Output the [X, Y] coordinate of the center of the cell containing the given text.  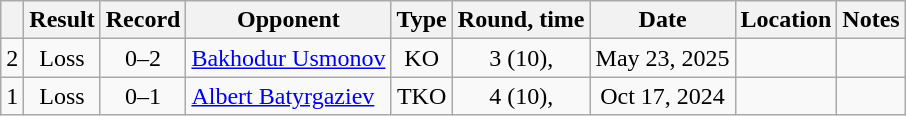
Record [143, 20]
TKO [422, 96]
3 (10), [521, 58]
0–2 [143, 58]
Result [62, 20]
Opponent [288, 20]
4 (10), [521, 96]
Round, time [521, 20]
Bakhodur Usmonov [288, 58]
Oct 17, 2024 [662, 96]
1 [12, 96]
0–1 [143, 96]
KO [422, 58]
Location [786, 20]
Type [422, 20]
Notes [871, 20]
May 23, 2025 [662, 58]
Date [662, 20]
2 [12, 58]
Albert Batyrgaziev [288, 96]
